Pinpoint the cell where the given text exists, returning its [X, Y] midpoint coordinate. 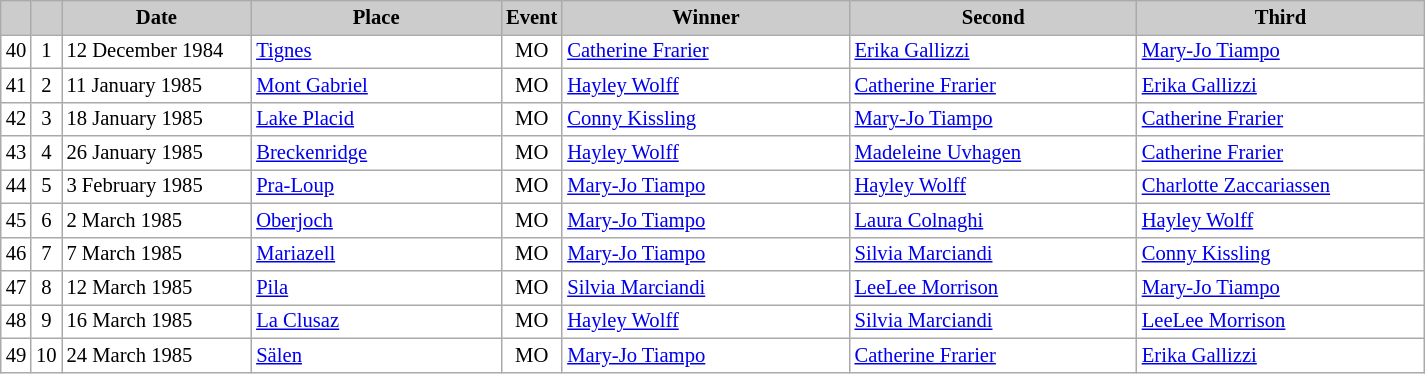
Breckenridge [376, 153]
2 March 1985 [157, 220]
41 [16, 85]
Pra-Loup [376, 186]
Mariazell [376, 254]
Lake Placid [376, 119]
11 January 1985 [157, 85]
6 [46, 220]
3 February 1985 [157, 186]
12 March 1985 [157, 287]
42 [16, 119]
Event [532, 17]
49 [16, 355]
40 [16, 51]
1 [46, 51]
2 [46, 85]
24 March 1985 [157, 355]
7 [46, 254]
46 [16, 254]
4 [46, 153]
Date [157, 17]
Second [994, 17]
12 December 1984 [157, 51]
45 [16, 220]
18 January 1985 [157, 119]
7 March 1985 [157, 254]
Mont Gabriel [376, 85]
Winner [706, 17]
8 [46, 287]
Madeleine Uvhagen [994, 153]
Place [376, 17]
Pila [376, 287]
47 [16, 287]
Third [1280, 17]
Oberjoch [376, 220]
Tignes [376, 51]
43 [16, 153]
16 March 1985 [157, 321]
9 [46, 321]
48 [16, 321]
5 [46, 186]
Charlotte Zaccariassen [1280, 186]
La Clusaz [376, 321]
26 January 1985 [157, 153]
10 [46, 355]
44 [16, 186]
Sälen [376, 355]
Laura Colnaghi [994, 220]
3 [46, 119]
